For the text-containing cell, return its midpoint in [x, y] coordinate format. 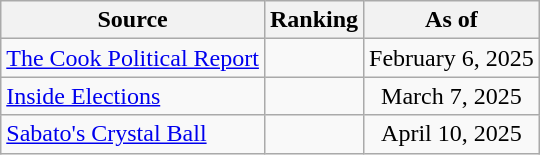
April 10, 2025 [452, 134]
Source [133, 20]
As of [452, 20]
February 6, 2025 [452, 58]
March 7, 2025 [452, 96]
Ranking [314, 20]
The Cook Political Report [133, 58]
Inside Elections [133, 96]
Sabato's Crystal Ball [133, 134]
